Search for the cell housing the specified text and yield its [x, y] center coordinate. 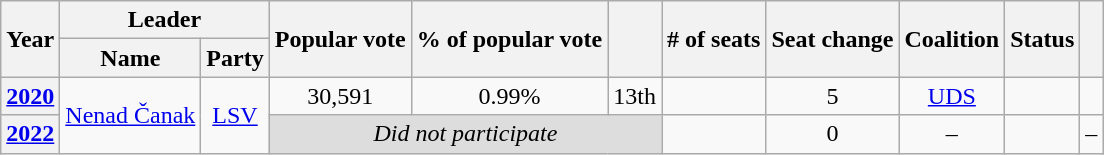
% of popular vote [510, 39]
Leader [164, 20]
UDS [952, 96]
LSV [235, 115]
2022 [30, 134]
Year [30, 39]
# of seats [714, 39]
13th [635, 96]
Popular vote [340, 39]
Status [1042, 39]
Did not participate [465, 134]
5 [832, 96]
Nenad Čanak [130, 115]
0.99% [510, 96]
2020 [30, 96]
30,591 [340, 96]
Party [235, 58]
Name [130, 58]
Seat change [832, 39]
Coalition [952, 39]
0 [832, 134]
